Scan for the cell matching the given text and deliver its [X, Y] coordinate at center. 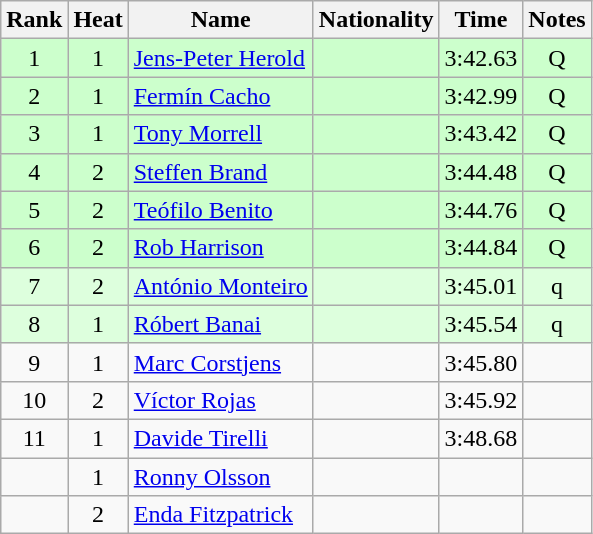
Steffen Brand [220, 172]
3:45.92 [481, 400]
3:44.84 [481, 248]
3:44.76 [481, 210]
Rob Harrison [220, 248]
Róbert Banai [220, 324]
Jens-Peter Herold [220, 58]
Name [220, 20]
3:45.54 [481, 324]
3:42.99 [481, 96]
3:42.63 [481, 58]
6 [34, 248]
11 [34, 438]
Ronny Olsson [220, 477]
Davide Tirelli [220, 438]
Rank [34, 20]
3:48.68 [481, 438]
Nationality [376, 20]
Víctor Rojas [220, 400]
3:45.01 [481, 286]
5 [34, 210]
Fermín Cacho [220, 96]
Marc Corstjens [220, 362]
Tony Morrell [220, 134]
3 [34, 134]
3:43.42 [481, 134]
9 [34, 362]
4 [34, 172]
8 [34, 324]
Time [481, 20]
Heat [98, 20]
Enda Fitzpatrick [220, 515]
7 [34, 286]
Notes [557, 20]
10 [34, 400]
3:45.80 [481, 362]
3:44.48 [481, 172]
António Monteiro [220, 286]
Teófilo Benito [220, 210]
